Return [X, Y] of the center of cell containing provided text 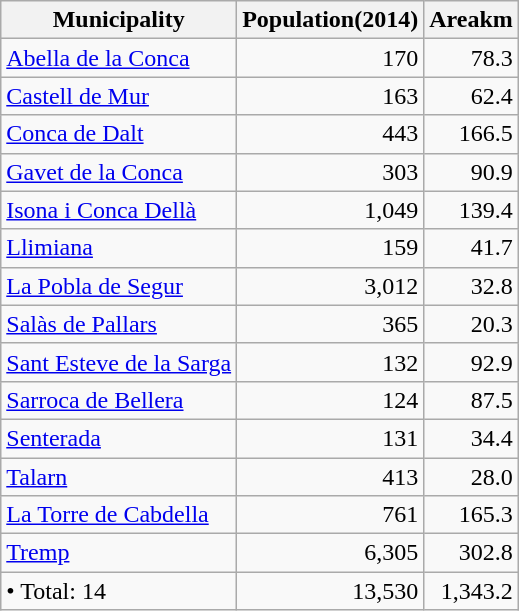
28.0 [472, 477]
159 [330, 248]
413 [330, 477]
3,012 [330, 286]
Salàs de Pallars [119, 324]
166.5 [472, 134]
Areakm [472, 20]
170 [330, 58]
Abella de la Conca [119, 58]
92.9 [472, 362]
Senterada [119, 438]
Llimiana [119, 248]
139.4 [472, 210]
443 [330, 134]
Gavet de la Conca [119, 172]
La Pobla de Segur [119, 286]
1,343.2 [472, 591]
Municipality [119, 20]
41.7 [472, 248]
1,049 [330, 210]
Population(2014) [330, 20]
La Torre de Cabdella [119, 515]
132 [330, 362]
165.3 [472, 515]
32.8 [472, 286]
163 [330, 96]
78.3 [472, 58]
Conca de Dalt [119, 134]
365 [330, 324]
124 [330, 400]
Sarroca de Bellera [119, 400]
131 [330, 438]
Sant Esteve de la Sarga [119, 362]
Talarn [119, 477]
87.5 [472, 400]
Tremp [119, 553]
• Total: 14 [119, 591]
761 [330, 515]
20.3 [472, 324]
6,305 [330, 553]
Castell de Mur [119, 96]
62.4 [472, 96]
303 [330, 172]
34.4 [472, 438]
90.9 [472, 172]
302.8 [472, 553]
Isona i Conca Dellà [119, 210]
13,530 [330, 591]
